Provide the [X, Y] coordinate of the cell's center where the given text is located.  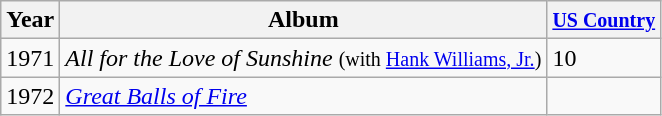
Album [304, 20]
1972 [30, 96]
Year [30, 20]
1971 [30, 58]
10 [604, 58]
Great Balls of Fire [304, 96]
US Country [604, 20]
All for the Love of Sunshine (with Hank Williams, Jr.) [304, 58]
